Extract the (X, Y) coordinate from the center of the cell holding the provided text.  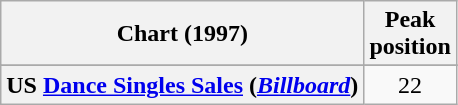
US Dance Singles Sales (Billboard) (182, 85)
Chart (1997) (182, 34)
22 (410, 85)
Peakposition (410, 34)
